Provide the [X, Y] coordinate of the cell's center where the given text is located.  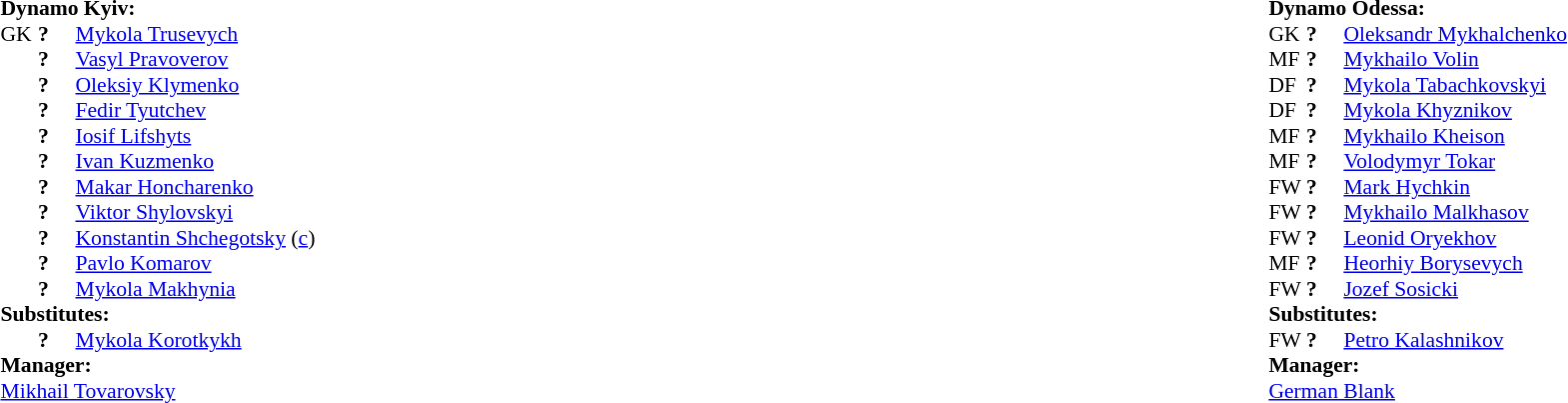
Mykhailo Kheison [1455, 136]
Konstantin Shchegotsky (c) [196, 238]
Petro Kalashnikov [1455, 340]
Jozef Sosicki [1455, 289]
Mykhailo Volin [1455, 59]
Mark Hychkin [1455, 187]
Makar Honcharenko [196, 187]
Ivan Kuzmenko [196, 161]
Mykola Korotkykh [196, 340]
Mykola Makhynia [196, 289]
Oleksiy Klymenko [196, 85]
Fedir Tyutchev [196, 111]
Viktor Shylovskyi [196, 213]
Vasyl Pravoverov [196, 59]
Volodymyr Tokar [1455, 161]
Pavlo Komarov [196, 263]
Heorhiy Borysevych [1455, 263]
Mykola Tabachkovskyi [1455, 85]
Leonid Oryekhov [1455, 238]
Oleksandr Mykhalchenko [1455, 34]
Mykola Khyznikov [1455, 111]
Mykhailo Malkhasov [1455, 213]
Iosif Lifshyts [196, 136]
Mykola Trusevych [196, 34]
